Output the (x, y) coordinate of the center of the cell containing the given text.  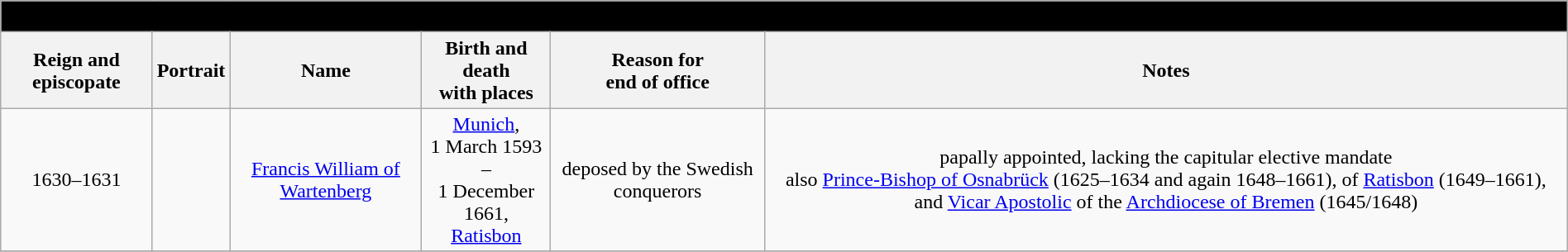
Name (326, 70)
deposed by the Swedish conquerors (658, 180)
Birth and deathwith places (486, 70)
Munich, 1 March 1593 – 1 December 1661, Ratisbon (486, 180)
Reign and episcopate (76, 70)
Reason for end of office (658, 70)
Portrait (191, 70)
1630–1631 (76, 180)
Notes (1166, 70)
Francis William of Wartenberg (326, 180)
Roman Catholic Prince-Bishop of Verden (1630–1631) (784, 17)
